Pinpoint the cell where the given text exists, returning its (X, Y) midpoint coordinate. 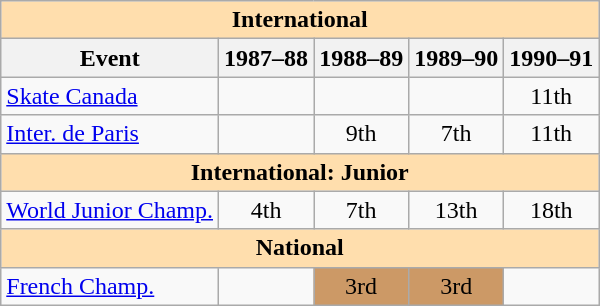
Inter. de Paris (110, 134)
1988–89 (362, 58)
1990–91 (552, 58)
International (300, 20)
18th (552, 210)
1987–88 (266, 58)
National (300, 248)
International: Junior (300, 172)
Event (110, 58)
13th (456, 210)
French Champ. (110, 286)
4th (266, 210)
9th (362, 134)
World Junior Champ. (110, 210)
Skate Canada (110, 96)
1989–90 (456, 58)
